Return [X, Y] of the center of cell containing provided text 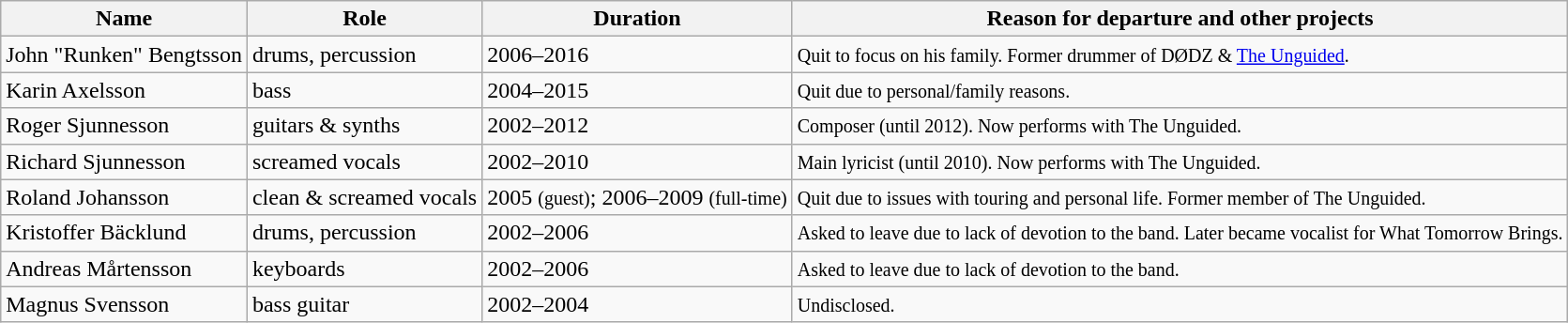
keyboards [364, 269]
guitars & synths [364, 126]
2006–2016 [638, 54]
Role [364, 19]
Asked to leave due to lack of devotion to the band. [1180, 269]
Roland Johansson [124, 197]
Main lyricist (until 2010). Now performs with The Unguided. [1180, 161]
John "Runken" Bengtsson [124, 54]
Kristoffer Bäcklund [124, 233]
screamed vocals [364, 161]
Reason for departure and other projects [1180, 19]
Quit due to issues with touring and personal life. Former member of The Unguided. [1180, 197]
Magnus Svensson [124, 304]
clean & screamed vocals [364, 197]
2004–2015 [638, 90]
Duration [638, 19]
2002–2004 [638, 304]
bass guitar [364, 304]
Richard Sjunnesson [124, 161]
2002–2012 [638, 126]
Name [124, 19]
2005 (guest); 2006–2009 (full-time) [638, 197]
bass [364, 90]
Composer (until 2012). Now performs with The Unguided. [1180, 126]
Quit to focus on his family. Former drummer of DØDZ & The Unguided. [1180, 54]
Andreas Mårtensson [124, 269]
Asked to leave due to lack of devotion to the band. Later became vocalist for What Tomorrow Brings. [1180, 233]
Karin Axelsson [124, 90]
Quit due to personal/family reasons. [1180, 90]
Roger Sjunnesson [124, 126]
2002–2010 [638, 161]
Undisclosed. [1180, 304]
